From the cell containing the given text, extract its center point as [x, y] coordinate. 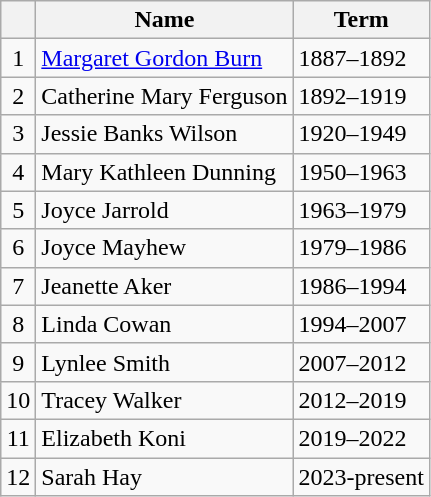
Name [164, 20]
1 [18, 58]
12 [18, 477]
10 [18, 400]
1892–1919 [361, 96]
1887–1892 [361, 58]
1950–1963 [361, 172]
Elizabeth Koni [164, 438]
1979–1986 [361, 248]
11 [18, 438]
Margaret Gordon Burn [164, 58]
Term [361, 20]
Lynlee Smith [164, 362]
Joyce Mayhew [164, 248]
Joyce Jarrold [164, 210]
1994–2007 [361, 324]
2023-present [361, 477]
9 [18, 362]
Jessie Banks Wilson [164, 134]
Tracey Walker [164, 400]
2019–2022 [361, 438]
8 [18, 324]
1920–1949 [361, 134]
4 [18, 172]
Sarah Hay [164, 477]
Jeanette Aker [164, 286]
2012–2019 [361, 400]
2007–2012 [361, 362]
6 [18, 248]
5 [18, 210]
2 [18, 96]
1986–1994 [361, 286]
Linda Cowan [164, 324]
7 [18, 286]
3 [18, 134]
Mary Kathleen Dunning [164, 172]
Catherine Mary Ferguson [164, 96]
1963–1979 [361, 210]
